Identify which cell holds the provided text, then report its (X, Y) central coordinate. 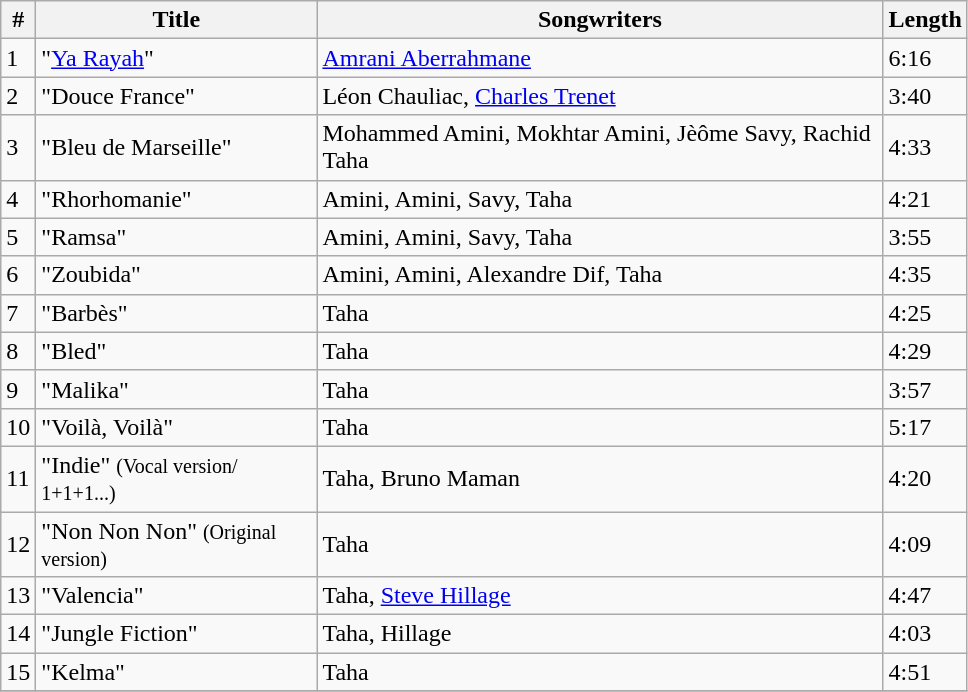
3:57 (925, 389)
Taha, Hillage (600, 634)
# (18, 20)
Léon Chauliac, Charles Trenet (600, 96)
Title (176, 20)
"Ramsa" (176, 237)
9 (18, 389)
Amrani Aberrahmane (600, 58)
"Rhorhomanie" (176, 199)
Amini, Amini, Alexandre Dif, Taha (600, 275)
13 (18, 596)
4:03 (925, 634)
"Zoubida" (176, 275)
"Valencia" (176, 596)
"Kelma" (176, 672)
4:51 (925, 672)
4:20 (925, 478)
"Indie" (Vocal version/ 1+1+1...) (176, 478)
Songwriters (600, 20)
12 (18, 544)
3:40 (925, 96)
Taha, Steve Hillage (600, 596)
1 (18, 58)
Taha, Bruno Maman (600, 478)
6 (18, 275)
4:33 (925, 148)
"Bled" (176, 351)
5:17 (925, 427)
"Voilà, Voilà" (176, 427)
4:47 (925, 596)
4:29 (925, 351)
"Non Non Non" (Original version) (176, 544)
"Jungle Fiction" (176, 634)
4 (18, 199)
8 (18, 351)
3:55 (925, 237)
6:16 (925, 58)
"Malika" (176, 389)
4:09 (925, 544)
4:21 (925, 199)
2 (18, 96)
Mohammed Amini, Mokhtar Amini, Jèôme Savy, Rachid Taha (600, 148)
14 (18, 634)
Length (925, 20)
4:25 (925, 313)
15 (18, 672)
10 (18, 427)
"Barbès" (176, 313)
5 (18, 237)
3 (18, 148)
4:35 (925, 275)
"Bleu de Marseille" (176, 148)
"Douce France" (176, 96)
"Ya Rayah" (176, 58)
11 (18, 478)
7 (18, 313)
